Capture the cell that displays the provided text and extract its [X, Y] central coordinate. 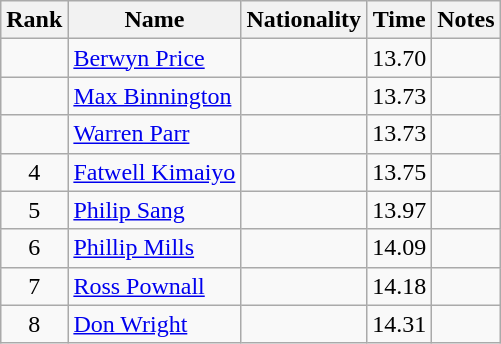
Nationality [304, 20]
Fatwell Kimaiyo [154, 172]
Rank [34, 20]
13.70 [400, 58]
13.97 [400, 210]
8 [34, 324]
Philip Sang [154, 210]
6 [34, 248]
7 [34, 286]
Ross Pownall [154, 286]
Max Binnington [154, 96]
4 [34, 172]
Notes [466, 20]
Time [400, 20]
14.09 [400, 248]
Warren Parr [154, 134]
13.75 [400, 172]
Berwyn Price [154, 58]
Phillip Mills [154, 248]
Don Wright [154, 324]
5 [34, 210]
14.18 [400, 286]
Name [154, 20]
14.31 [400, 324]
